Return the [X, Y] coordinate for the center point of the cell that contains the specified text.  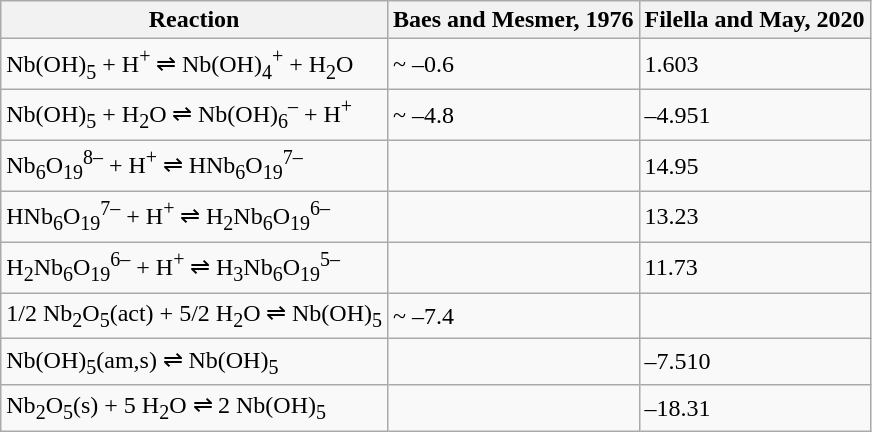
–18.31 [754, 408]
~ –0.6 [513, 64]
HNb6O197– + H+ ⇌ H2Nb6O196– [194, 216]
1.603 [754, 64]
Baes and Mesmer, 1976 [513, 20]
~ –7.4 [513, 316]
–7.510 [754, 362]
1/2 Nb2O5(act) + 5/2 H2O ⇌ Nb(OH)5 [194, 316]
Reaction [194, 20]
–4.951 [754, 116]
Nb6O198– + H+ ⇌ HNb6O197– [194, 166]
H2Nb6O196– + H+ ⇌ H3Nb6O195– [194, 268]
11.73 [754, 268]
14.95 [754, 166]
Nb(OH)5(am,s) ⇌ Nb(OH)5 [194, 362]
Nb2O5(s) + 5 H2O ⇌ 2 Nb(OH)5 [194, 408]
13.23 [754, 216]
Nb(OH)5 + H+ ⇌ Nb(OH)4+ + H2O [194, 64]
Nb(OH)5 + H2O ⇌ Nb(OH)6– + H+ [194, 116]
~ –4.8 [513, 116]
Filella and May, 2020 [754, 20]
